Detect which cell encompasses the target text, then output its [X, Y] center coordinate. 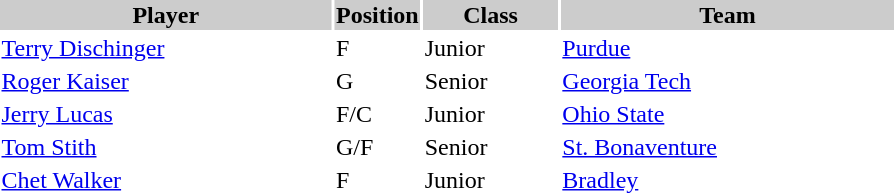
Tom Stith [166, 147]
F/C [378, 114]
Georgia Tech [728, 81]
Player [166, 15]
Terry Dischinger [166, 48]
Position [378, 15]
Purdue [728, 48]
Class [490, 15]
G/F [378, 147]
Ohio State [728, 114]
Roger Kaiser [166, 81]
G [378, 81]
F [378, 48]
St. Bonaventure [728, 147]
Jerry Lucas [166, 114]
Team [728, 15]
